Scan for the cell matching the given text and deliver its (x, y) coordinate at center. 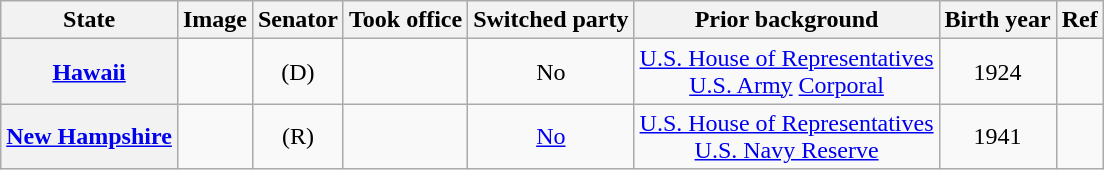
(R) (298, 136)
1924 (998, 72)
Senator (298, 20)
Prior background (786, 20)
U.S. House of RepresentativesU.S. Navy Reserve (786, 136)
Image (214, 20)
Hawaii (90, 72)
1941 (998, 136)
U.S. House of RepresentativesU.S. Army Corporal (786, 72)
State (90, 20)
Birth year (998, 20)
New Hampshire (90, 136)
Ref (1080, 20)
(D) (298, 72)
Switched party (551, 20)
Took office (405, 20)
